Scan for the cell matching the given text and deliver its (x, y) coordinate at center. 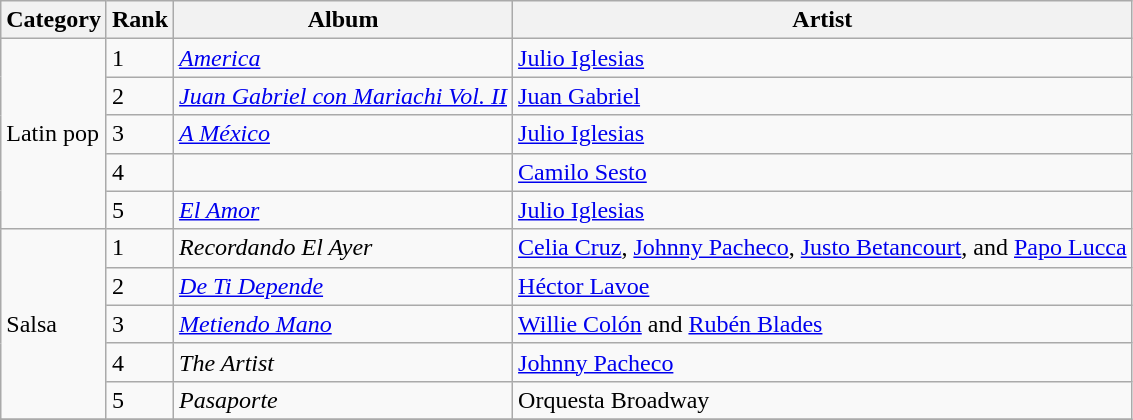
Artist (823, 20)
Héctor Lavoe (823, 286)
Orquesta Broadway (823, 400)
De Ti Depende (344, 286)
Rank (140, 20)
America (344, 58)
Juan Gabriel (823, 96)
El Amor (344, 210)
Salsa (54, 324)
The Artist (344, 362)
Album (344, 20)
Willie Colón and Rubén Blades (823, 324)
Category (54, 20)
Juan Gabriel con Mariachi Vol. II (344, 96)
Metiendo Mano (344, 324)
Camilo Sesto (823, 172)
Celia Cruz, Johnny Pacheco, Justo Betancourt, and Papo Lucca (823, 248)
A México (344, 134)
Pasaporte (344, 400)
Latin pop (54, 134)
Johnny Pacheco (823, 362)
Recordando El Ayer (344, 248)
